Identify which cell holds the provided text, then report its (x, y) central coordinate. 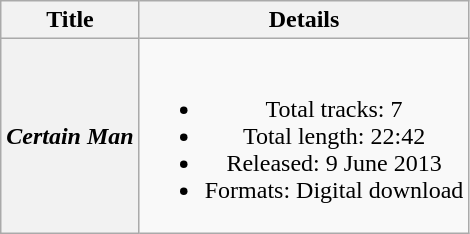
Details (304, 20)
Certain Man (70, 136)
Title (70, 20)
Total tracks: 7Total length: 22:42Released: 9 June 2013Formats: Digital download (304, 136)
